Return the [X, Y] coordinate for the center point of the cell that contains the specified text.  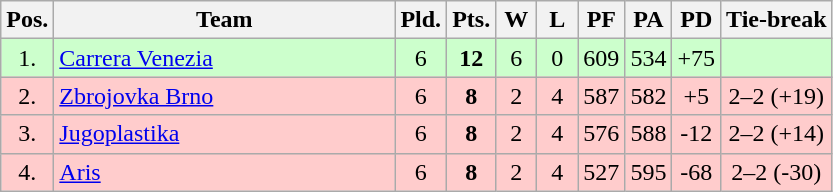
L [558, 20]
Jugoplastika [224, 134]
Zbrojovka Brno [224, 96]
Pld. [421, 20]
W [516, 20]
Pos. [28, 20]
-12 [696, 134]
Carrera Venezia [224, 58]
PF [602, 20]
2. [28, 96]
+75 [696, 58]
PD [696, 20]
12 [472, 58]
527 [602, 172]
534 [648, 58]
595 [648, 172]
582 [648, 96]
Tie-break [777, 20]
4. [28, 172]
Team [224, 20]
1. [28, 58]
-68 [696, 172]
588 [648, 134]
+5 [696, 96]
PA [648, 20]
587 [602, 96]
609 [602, 58]
2–2 (-30) [777, 172]
Aris [224, 172]
0 [558, 58]
2–2 (+19) [777, 96]
3. [28, 134]
576 [602, 134]
2–2 (+14) [777, 134]
Pts. [472, 20]
